Extract the (X, Y) coordinate from the center of the cell holding the provided text.  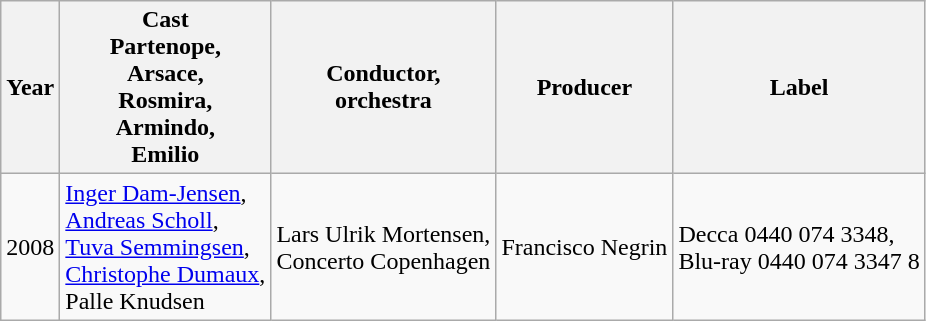
2008 (30, 247)
Conductor,orchestra (384, 88)
Producer (584, 88)
CastPartenope,Arsace,Rosmira,Armindo,Emilio (166, 88)
Lars Ulrik Mortensen,Concerto Copenhagen (384, 247)
Decca 0440 074 3348, Blu-ray 0440 074 3347 8 (799, 247)
Label (799, 88)
Francisco Negrin (584, 247)
Inger Dam-Jensen,Andreas Scholl,Tuva Semmingsen,Christophe Dumaux,Palle Knudsen (166, 247)
Year (30, 88)
